Return [X, Y] of the center of cell containing provided text 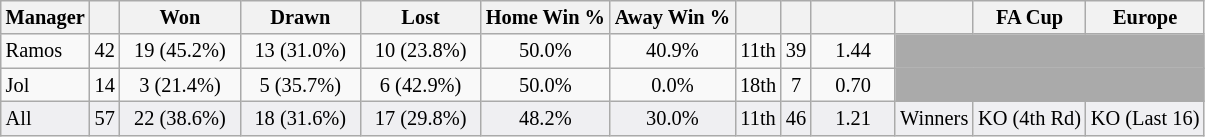
19 (45.2%) [180, 51]
KO (4th Rd) [1030, 118]
14 [105, 85]
42 [105, 51]
48.2% [546, 118]
0.0% [672, 85]
1.44 [853, 51]
18 (31.6%) [300, 118]
1.21 [853, 118]
57 [105, 118]
30.0% [672, 118]
13 (31.0%) [300, 51]
5 (35.7%) [300, 85]
46 [796, 118]
FA Cup [1030, 17]
17 (29.8%) [420, 118]
10 (23.8%) [420, 51]
Drawn [300, 17]
Europe [1145, 17]
39 [796, 51]
22 (38.6%) [180, 118]
0.70 [853, 85]
Away Win % [672, 17]
18th [758, 85]
Home Win % [546, 17]
Jol [46, 85]
3 (21.4%) [180, 85]
40.9% [672, 51]
Winners [934, 118]
KO (Last 16) [1145, 118]
Won [180, 17]
Lost [420, 17]
7 [796, 85]
Manager [46, 17]
6 (42.9%) [420, 85]
Ramos [46, 51]
All [46, 118]
